Determine the [x, y] coordinate at the center of the cell enclosing the given text.  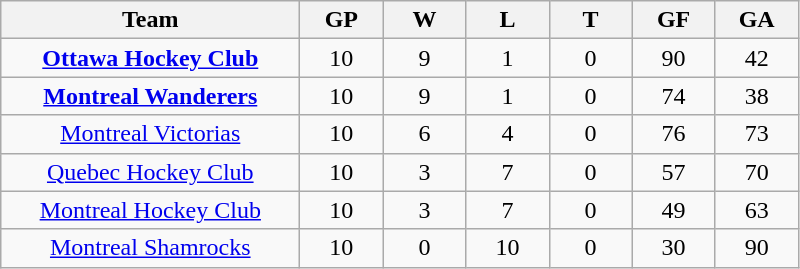
Montreal Shamrocks [150, 248]
Montreal Wanderers [150, 96]
73 [756, 134]
Ottawa Hockey Club [150, 58]
49 [674, 210]
70 [756, 172]
W [424, 20]
L [508, 20]
T [590, 20]
GP [342, 20]
Montreal Victorias [150, 134]
Team [150, 20]
6 [424, 134]
Quebec Hockey Club [150, 172]
76 [674, 134]
63 [756, 210]
74 [674, 96]
Montreal Hockey Club [150, 210]
57 [674, 172]
GA [756, 20]
42 [756, 58]
38 [756, 96]
GF [674, 20]
4 [508, 134]
30 [674, 248]
